Search for the cell housing the specified text and yield its [X, Y] center coordinate. 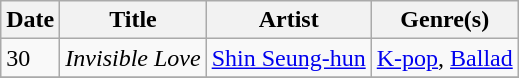
Genre(s) [444, 20]
Title [133, 20]
30 [30, 58]
Invisible Love [133, 58]
Artist [288, 20]
K-pop, Ballad [444, 58]
Shin Seung-hun [288, 58]
Date [30, 20]
